Extract the (X, Y) coordinate from the center of the cell holding the provided text.  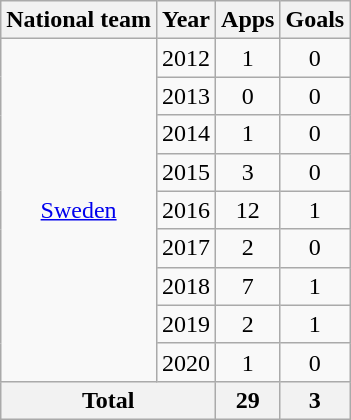
National team (79, 20)
2016 (186, 210)
2018 (186, 286)
2019 (186, 324)
12 (248, 210)
2020 (186, 362)
Goals (315, 20)
Apps (248, 20)
2013 (186, 96)
Total (108, 400)
2014 (186, 134)
Sweden (79, 210)
7 (248, 286)
29 (248, 400)
Year (186, 20)
2017 (186, 248)
2012 (186, 58)
2015 (186, 172)
